Output the [x, y] coordinate of the center of the cell containing the given text.  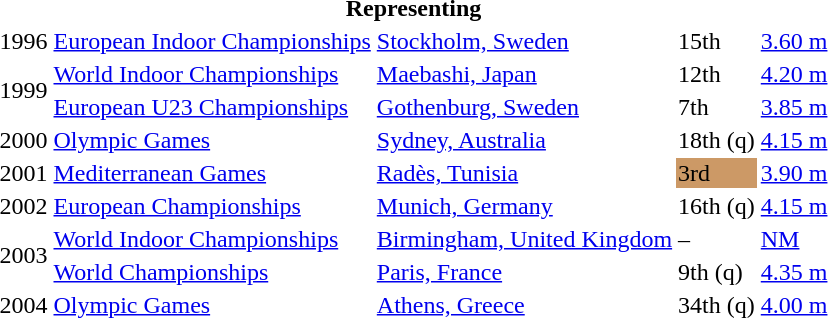
Maebashi, Japan [524, 74]
Sydney, Australia [524, 140]
European U23 Championships [212, 107]
– [717, 239]
9th (q) [717, 272]
7th [717, 107]
Stockholm, Sweden [524, 41]
Gothenburg, Sweden [524, 107]
18th (q) [717, 140]
3rd [717, 173]
Mediterranean Games [212, 173]
Radès, Tunisia [524, 173]
Munich, Germany [524, 206]
Olympic Games [212, 140]
Birmingham, United Kingdom [524, 239]
European Championships [212, 206]
15th [717, 41]
12th [717, 74]
European Indoor Championships [212, 41]
World Championships [212, 272]
16th (q) [717, 206]
Paris, France [524, 272]
